For the text-containing cell, return its midpoint in (x, y) coordinate format. 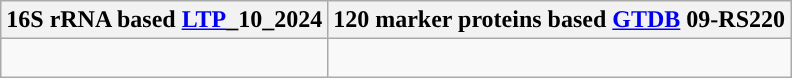
16S rRNA based LTP_10_2024 (164, 20)
120 marker proteins based GTDB 09-RS220 (560, 20)
